From the cell containing the given text, extract its center point as (x, y) coordinate. 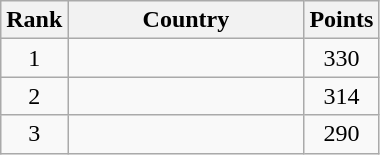
1 (34, 58)
3 (34, 134)
330 (342, 58)
Points (342, 20)
2 (34, 96)
290 (342, 134)
314 (342, 96)
Country (186, 20)
Rank (34, 20)
